Search for the cell housing the specified text and yield its (X, Y) center coordinate. 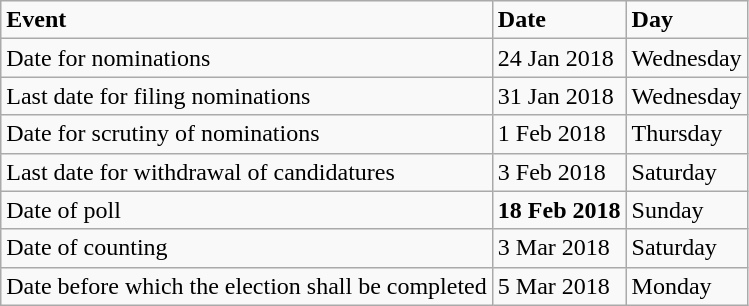
3 Feb 2018 (559, 172)
31 Jan 2018 (559, 96)
Last date for withdrawal of candidatures (247, 172)
3 Mar 2018 (559, 248)
Date for scrutiny of nominations (247, 134)
Date for nominations (247, 58)
Event (247, 20)
Date before which the election shall be completed (247, 286)
1 Feb 2018 (559, 134)
18 Feb 2018 (559, 210)
Sunday (686, 210)
Thursday (686, 134)
24 Jan 2018 (559, 58)
Monday (686, 286)
5 Mar 2018 (559, 286)
Day (686, 20)
Date of counting (247, 248)
Last date for filing nominations (247, 96)
Date (559, 20)
Date of poll (247, 210)
